Return the (x, y) coordinate for the center point of the cell that contains the specified text.  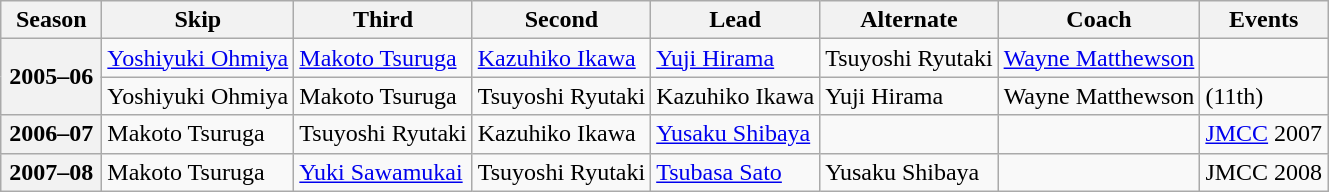
Coach (1099, 20)
(11th) (1264, 96)
Events (1264, 20)
JMCC 2008 (1264, 172)
2005–06 (52, 77)
Lead (736, 20)
Tsubasa Sato (736, 172)
Second (561, 20)
Season (52, 20)
JMCC 2007 (1264, 134)
Skip (198, 20)
Alternate (909, 20)
2007–08 (52, 172)
Yuki Sawamukai (383, 172)
Third (383, 20)
2006–07 (52, 134)
